Output the (X, Y) coordinate of the center of the cell containing the given text.  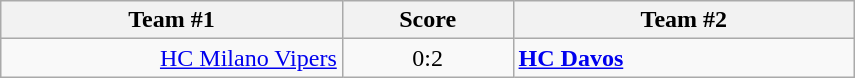
Team #1 (172, 20)
HC Davos (684, 58)
Team #2 (684, 20)
0:2 (428, 58)
Score (428, 20)
HC Milano Vipers (172, 58)
